Find where the given text appears and provide that cell's center as [X, Y] coordinate. 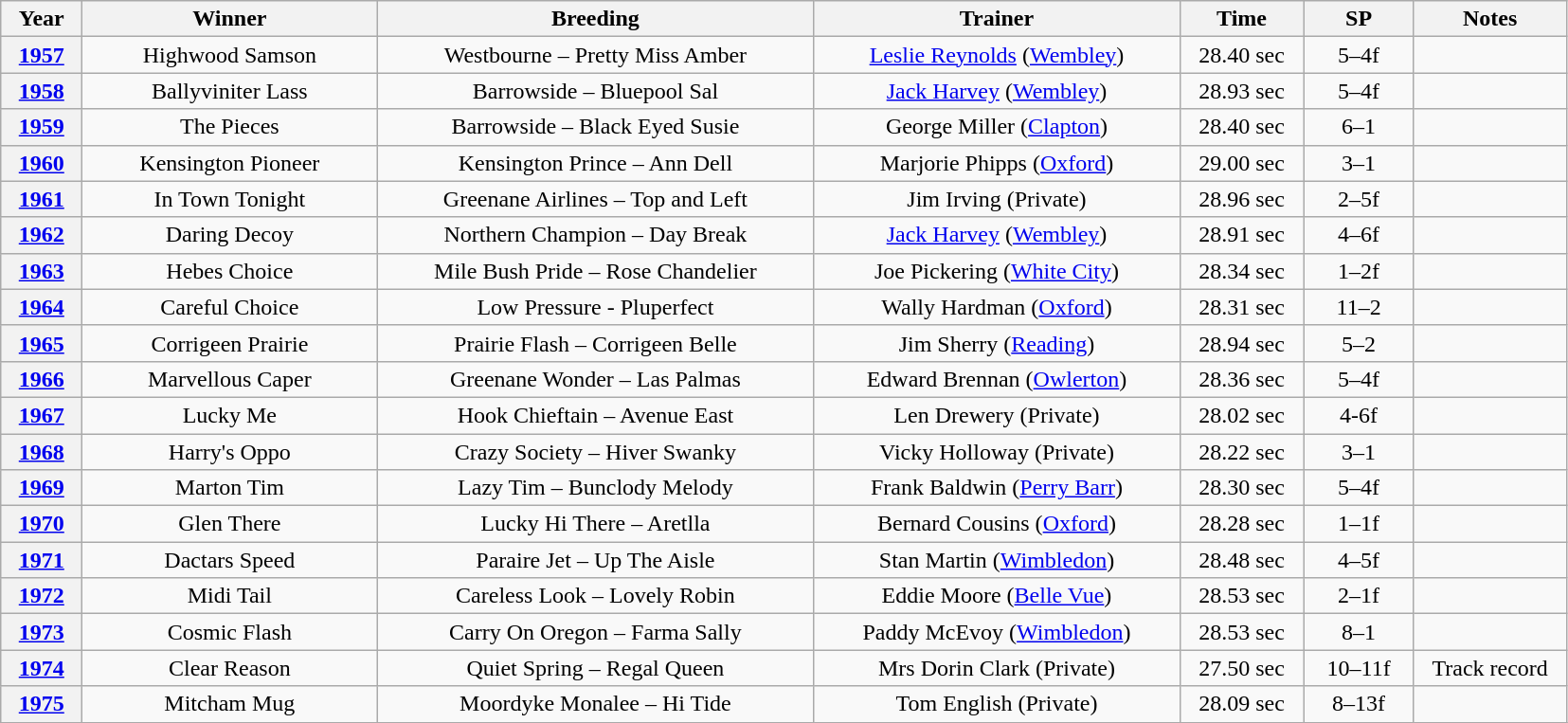
Len Drewery (Private) [997, 415]
1958 [42, 91]
28.91 sec [1241, 235]
Lucky Me [229, 415]
Paddy McEvoy (Wimbledon) [997, 632]
1963 [42, 271]
Crazy Society – Hiver Swanky [595, 452]
Low Pressure - Pluperfect [595, 307]
Frank Baldwin (Perry Barr) [997, 488]
28.30 sec [1241, 488]
1959 [42, 127]
4–5f [1359, 560]
1972 [42, 596]
1975 [42, 704]
Breeding [595, 19]
6–1 [1359, 127]
Prairie Flash – Corrigeen Belle [595, 343]
28.22 sec [1241, 452]
29.00 sec [1241, 163]
Mrs Dorin Clark (Private) [997, 668]
Westbourne – Pretty Miss Amber [595, 55]
28.94 sec [1241, 343]
Greenane Airlines – Top and Left [595, 199]
Trainer [997, 19]
8–13f [1359, 704]
1968 [42, 452]
Hook Chieftain – Avenue East [595, 415]
1969 [42, 488]
28.34 sec [1241, 271]
4–6f [1359, 235]
28.28 sec [1241, 524]
1970 [42, 524]
Vicky Holloway (Private) [997, 452]
1974 [42, 668]
Bernard Cousins (Oxford) [997, 524]
Quiet Spring – Regal Queen [595, 668]
Track record [1489, 668]
Northern Champion – Day Break [595, 235]
George Miller (Clapton) [997, 127]
Leslie Reynolds (Wembley) [997, 55]
Jim Sherry (Reading) [997, 343]
1960 [42, 163]
1965 [42, 343]
Lucky Hi There – Aretlla [595, 524]
Midi Tail [229, 596]
2–1f [1359, 596]
Marjorie Phipps (Oxford) [997, 163]
27.50 sec [1241, 668]
Eddie Moore (Belle Vue) [997, 596]
Daring Decoy [229, 235]
Edward Brennan (Owlerton) [997, 379]
1967 [42, 415]
Lazy Tim – Bunclody Melody [595, 488]
Tom English (Private) [997, 704]
1961 [42, 199]
1966 [42, 379]
Year [42, 19]
2–5f [1359, 199]
Dactars Speed [229, 560]
Careful Choice [229, 307]
1971 [42, 560]
28.93 sec [1241, 91]
Time [1241, 19]
28.31 sec [1241, 307]
Wally Hardman (Oxford) [997, 307]
Joe Pickering (White City) [997, 271]
The Pieces [229, 127]
Marvellous Caper [229, 379]
Ballyviniter Lass [229, 91]
Highwood Samson [229, 55]
Clear Reason [229, 668]
Moordyke Monalee – Hi Tide [595, 704]
28.48 sec [1241, 560]
Marton Tim [229, 488]
Glen There [229, 524]
1973 [42, 632]
Barrowside – Bluepool Sal [595, 91]
Barrowside – Black Eyed Susie [595, 127]
28.36 sec [1241, 379]
1964 [42, 307]
1962 [42, 235]
In Town Tonight [229, 199]
Paraire Jet – Up The Aisle [595, 560]
28.96 sec [1241, 199]
Harry's Oppo [229, 452]
Winner [229, 19]
SP [1359, 19]
Kensington Prince – Ann Dell [595, 163]
1957 [42, 55]
Hebes Choice [229, 271]
1–2f [1359, 271]
11–2 [1359, 307]
28.02 sec [1241, 415]
Notes [1489, 19]
Kensington Pioneer [229, 163]
Greenane Wonder – Las Palmas [595, 379]
Stan Martin (Wimbledon) [997, 560]
28.09 sec [1241, 704]
Carry On Oregon – Farma Sally [595, 632]
5–2 [1359, 343]
Cosmic Flash [229, 632]
4-6f [1359, 415]
Corrigeen Prairie [229, 343]
8–1 [1359, 632]
Careless Look – Lovely Robin [595, 596]
1–1f [1359, 524]
10–11f [1359, 668]
Jim Irving (Private) [997, 199]
Mitcham Mug [229, 704]
Mile Bush Pride – Rose Chandelier [595, 271]
